Identify which cell holds the provided text, then report its (x, y) central coordinate. 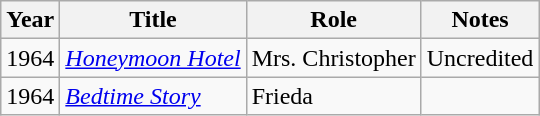
Frieda (334, 96)
Title (153, 20)
Honeymoon Hotel (153, 58)
Uncredited (480, 58)
Role (334, 20)
Notes (480, 20)
Mrs. Christopher (334, 58)
Bedtime Story (153, 96)
Year (30, 20)
